Pinpoint the cell where the given text exists, returning its (X, Y) midpoint coordinate. 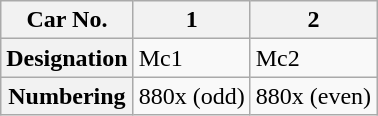
Mc1 (192, 58)
Numbering (67, 96)
2 (313, 20)
1 (192, 20)
Mc2 (313, 58)
Car No. (67, 20)
880x (odd) (192, 96)
880x (even) (313, 96)
Designation (67, 58)
